Pinpoint the cell where the given text exists, returning its [X, Y] midpoint coordinate. 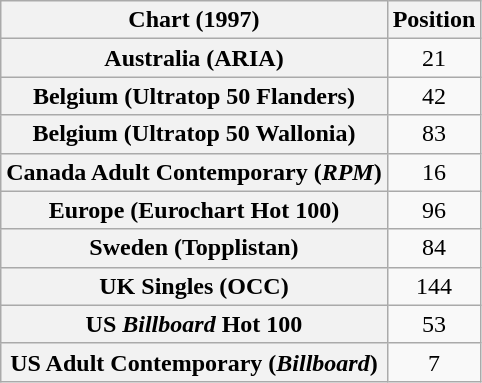
Chart (1997) [194, 20]
53 [434, 324]
Sweden (Topplistan) [194, 248]
UK Singles (OCC) [194, 286]
96 [434, 210]
Belgium (Ultratop 50 Flanders) [194, 96]
Canada Adult Contemporary (RPM) [194, 172]
21 [434, 58]
7 [434, 362]
Australia (ARIA) [194, 58]
US Adult Contemporary (Billboard) [194, 362]
Position [434, 20]
84 [434, 248]
Belgium (Ultratop 50 Wallonia) [194, 134]
US Billboard Hot 100 [194, 324]
Europe (Eurochart Hot 100) [194, 210]
144 [434, 286]
42 [434, 96]
16 [434, 172]
83 [434, 134]
